From the cell containing the given text, extract its center point as (x, y) coordinate. 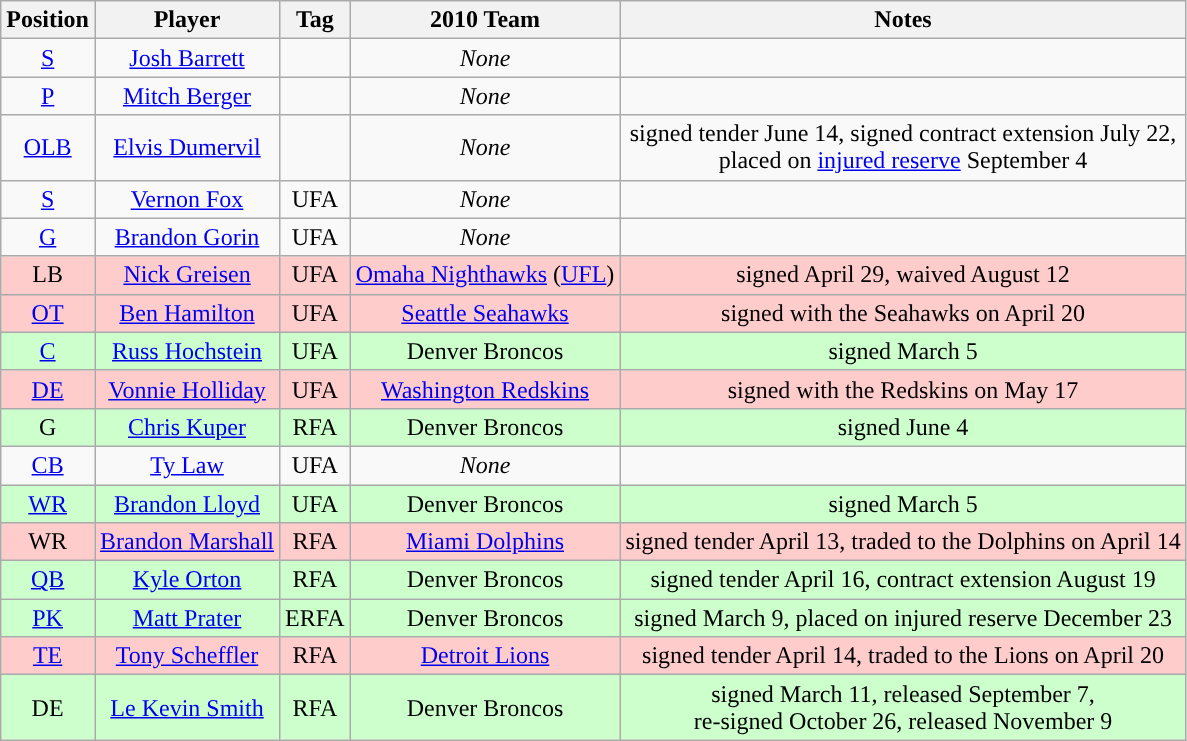
Mitch Berger (186, 96)
Ben Hamilton (186, 313)
signed tender April 14, traded to the Lions on April 20 (903, 656)
Ty Law (186, 465)
Josh Barrett (186, 58)
Position (48, 20)
Player (186, 20)
Seattle Seahawks (485, 313)
LB (48, 275)
signed with the Redskins on May 17 (903, 389)
signed tender April 13, traded to the Dolphins on April 14 (903, 542)
Nick Greisen (186, 275)
Tag (316, 20)
OT (48, 313)
signed tender June 14, signed contract extension July 22,placed on injured reserve September 4 (903, 148)
Matt Prater (186, 618)
Brandon Marshall (186, 542)
C (48, 351)
Miami Dolphins (485, 542)
2010 Team (485, 20)
TE (48, 656)
Le Kevin Smith (186, 708)
Washington Redskins (485, 389)
P (48, 96)
Tony Scheffler (186, 656)
Omaha Nighthawks (UFL) (485, 275)
Chris Kuper (186, 427)
signed March 11, released September 7,re-signed October 26, released November 9 (903, 708)
Elvis Dumervil (186, 148)
signed tender April 16, contract extension August 19 (903, 580)
Brandon Gorin (186, 237)
PK (48, 618)
signed with the Seahawks on April 20 (903, 313)
Russ Hochstein (186, 351)
QB (48, 580)
Brandon Lloyd (186, 503)
signed March 9, placed on injured reserve December 23 (903, 618)
CB (48, 465)
Vernon Fox (186, 199)
Detroit Lions (485, 656)
OLB (48, 148)
Vonnie Holliday (186, 389)
signed June 4 (903, 427)
ERFA (316, 618)
signed April 29, waived August 12 (903, 275)
Kyle Orton (186, 580)
Notes (903, 20)
